Return the [X, Y] coordinate for the center point of the cell that contains the specified text.  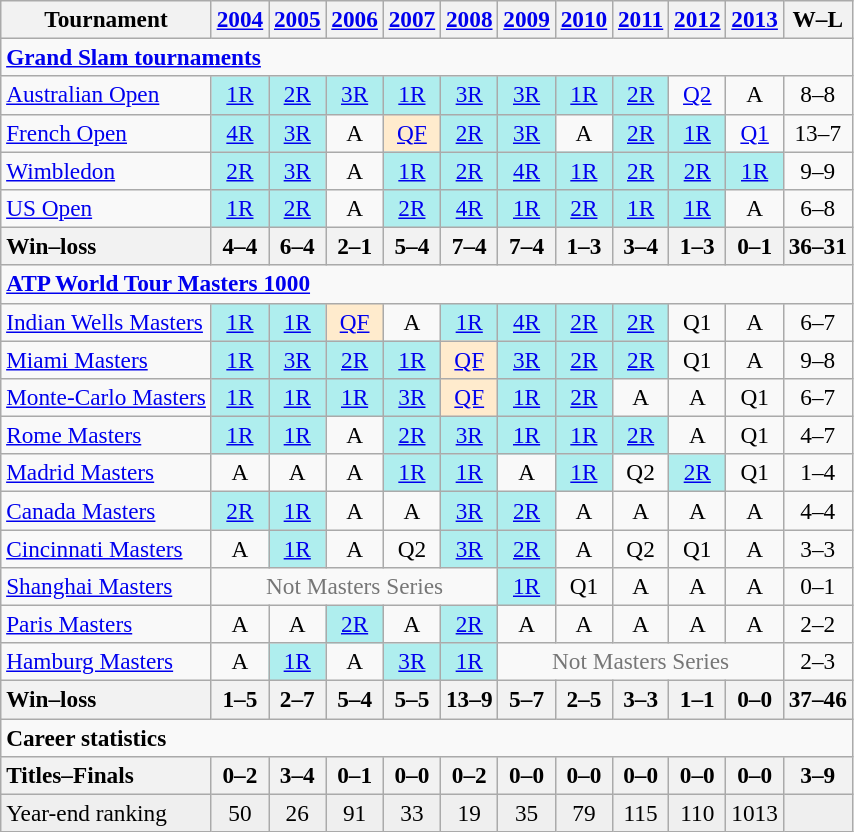
Miami Masters [106, 359]
Shanghai Masters [106, 586]
3–9 [818, 775]
110 [698, 813]
W–L [818, 19]
9–8 [818, 359]
8–8 [818, 95]
Tournament [106, 19]
36–31 [818, 246]
2012 [698, 19]
33 [412, 813]
2–2 [818, 624]
2010 [584, 19]
2011 [641, 19]
Hamburg Masters [106, 662]
Cincinnati Masters [106, 548]
Career statistics [427, 737]
2–7 [298, 699]
2–5 [584, 699]
1–5 [240, 699]
6–4 [298, 246]
115 [641, 813]
9–9 [818, 170]
2004 [240, 19]
91 [354, 813]
Titles–Finals [106, 775]
2009 [526, 19]
2006 [354, 19]
35 [526, 813]
2013 [754, 19]
Canada Masters [106, 510]
1–4 [818, 473]
6–8 [818, 208]
Rome Masters [106, 435]
Indian Wells Masters [106, 322]
4–7 [818, 435]
13–7 [818, 133]
US Open [106, 208]
2008 [470, 19]
Paris Masters [106, 624]
37–46 [818, 699]
2007 [412, 19]
Madrid Masters [106, 473]
Year-end ranking [106, 813]
2–1 [354, 246]
1013 [754, 813]
Monte-Carlo Masters [106, 397]
26 [298, 813]
5–5 [412, 699]
Grand Slam tournaments [427, 57]
1–1 [698, 699]
5–7 [526, 699]
ATP World Tour Masters 1000 [427, 284]
19 [470, 813]
French Open [106, 133]
Wimbledon [106, 170]
79 [584, 813]
2–3 [818, 662]
2005 [298, 19]
13–9 [470, 699]
50 [240, 813]
Australian Open [106, 95]
